Detect which cell encompasses the target text, then output its [x, y] center coordinate. 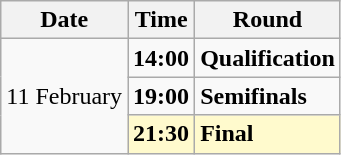
Semifinals [268, 96]
21:30 [162, 134]
11 February [64, 96]
Date [64, 20]
Final [268, 134]
Round [268, 20]
14:00 [162, 58]
Time [162, 20]
Qualification [268, 58]
19:00 [162, 96]
